Provide the (x, y) coordinate of the cell's center where the given text is located.  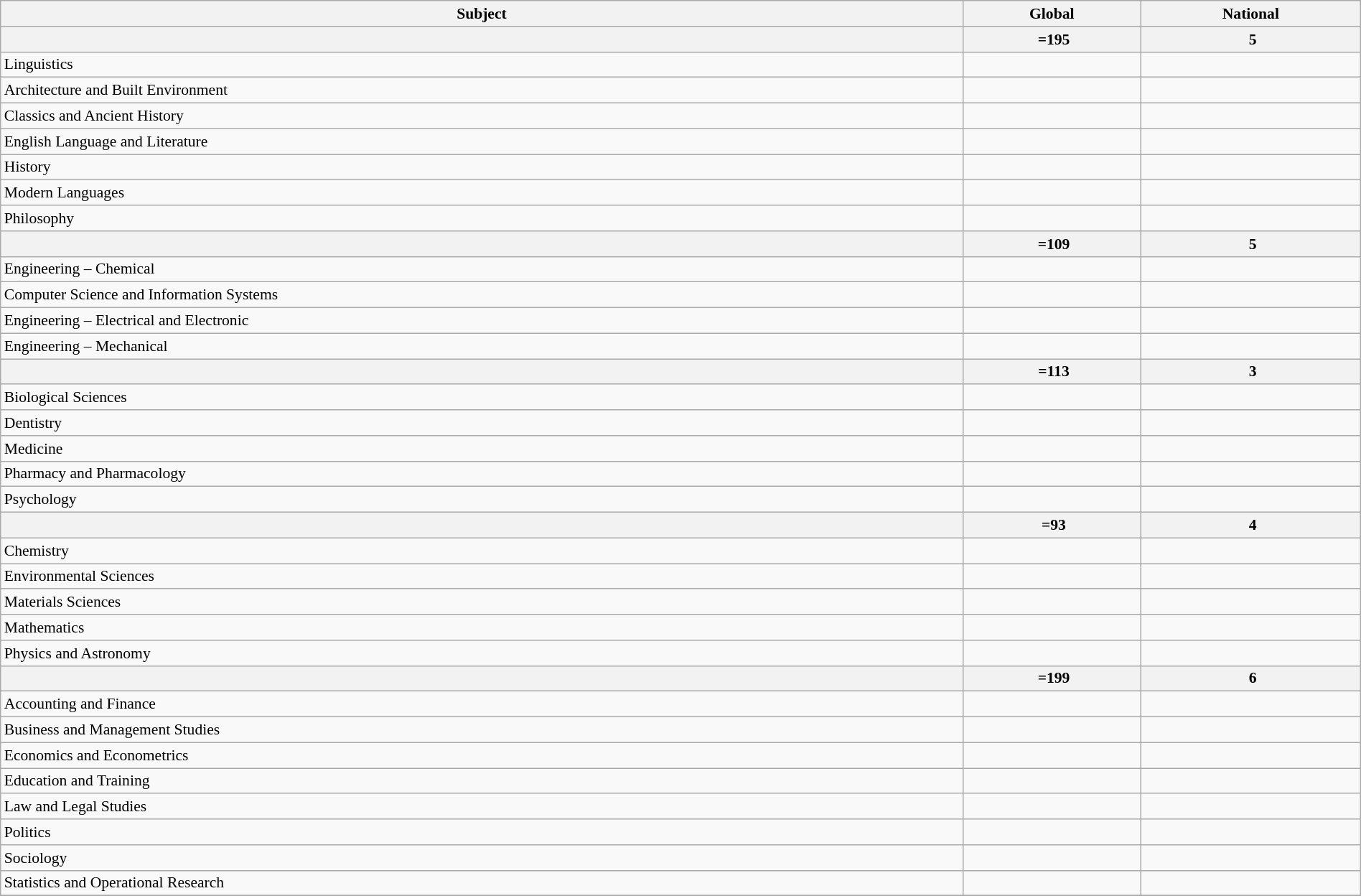
Mathematics (482, 627)
Engineering – Chemical (482, 269)
3 (1250, 372)
Psychology (482, 500)
Engineering – Mechanical (482, 346)
Materials Sciences (482, 602)
=109 (1052, 244)
Architecture and Built Environment (482, 90)
Environmental Sciences (482, 577)
Statistics and Operational Research (482, 883)
Accounting and Finance (482, 704)
=93 (1052, 526)
Global (1052, 14)
Computer Science and Information Systems (482, 295)
=195 (1052, 39)
Chemistry (482, 551)
History (482, 167)
English Language and Literature (482, 141)
Economics and Econometrics (482, 755)
Modern Languages (482, 193)
=113 (1052, 372)
6 (1250, 678)
=199 (1052, 678)
Linguistics (482, 65)
Subject (482, 14)
Politics (482, 832)
Engineering – Electrical and Electronic (482, 321)
Classics and Ancient History (482, 116)
4 (1250, 526)
Physics and Astronomy (482, 653)
National (1250, 14)
Education and Training (482, 781)
Biological Sciences (482, 398)
Medicine (482, 449)
Business and Management Studies (482, 730)
Pharmacy and Pharmacology (482, 474)
Sociology (482, 858)
Dentistry (482, 423)
Philosophy (482, 218)
Law and Legal Studies (482, 807)
